Extract the (X, Y) coordinate from the center of the cell holding the provided text.  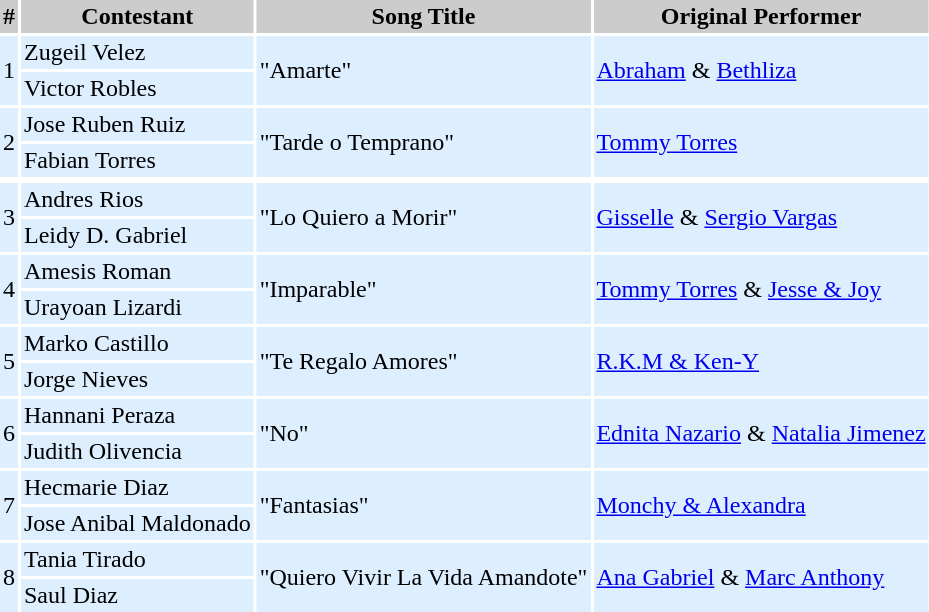
Amesis Roman (138, 272)
Original Performer (760, 16)
Fabian Torres (138, 160)
Tommy Torres (760, 142)
"Amarte" (424, 70)
Saul Diaz (138, 596)
"Lo Quiero a Morir" (424, 218)
Tania Tirado (138, 560)
Ednita Nazario & Natalia Jimenez (760, 434)
8 (9, 578)
Abraham & Bethliza (760, 70)
4 (9, 290)
1 (9, 70)
Judith Olivencia (138, 452)
Monchy & Alexandra (760, 506)
# (9, 16)
"No" (424, 434)
R.K.M & Ken-Y (760, 362)
Jose Ruben Ruiz (138, 124)
Zugeil Velez (138, 52)
Andres Rios (138, 200)
Hannani Peraza (138, 416)
Marko Castillo (138, 344)
"Te Regalo Amores" (424, 362)
"Quiero Vivir La Vida Amandote" (424, 578)
Gisselle & Sergio Vargas (760, 218)
Jose Anibal Maldonado (138, 524)
Urayoan Lizardi (138, 308)
Victor Robles (138, 88)
Song Title (424, 16)
7 (9, 506)
Leidy D. Gabriel (138, 236)
"Fantasias" (424, 506)
6 (9, 434)
2 (9, 142)
5 (9, 362)
Hecmarie Diaz (138, 488)
3 (9, 218)
Contestant (138, 16)
"Tarde o Temprano" (424, 142)
Jorge Nieves (138, 380)
"Imparable" (424, 290)
Ana Gabriel & Marc Anthony (760, 578)
Tommy Torres & Jesse & Joy (760, 290)
